Return [X, Y] of the center of cell containing provided text 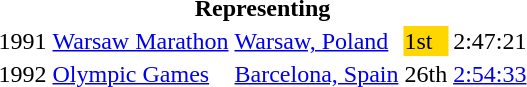
Warsaw, Poland [316, 41]
1st [426, 41]
Warsaw Marathon [140, 41]
